Find where the given text appears and provide that cell's center as [x, y] coordinate. 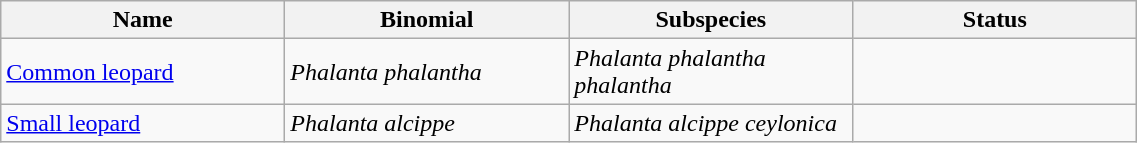
Phalanta phalantha [427, 72]
Status [995, 20]
Phalanta alcippe ceylonica [711, 123]
Common leopard [143, 72]
Small leopard [143, 123]
Binomial [427, 20]
Name [143, 20]
Phalanta alcippe [427, 123]
Phalanta phalantha phalantha [711, 72]
Subspecies [711, 20]
